Provide the [x, y] coordinate of the cell's center where the given text is located.  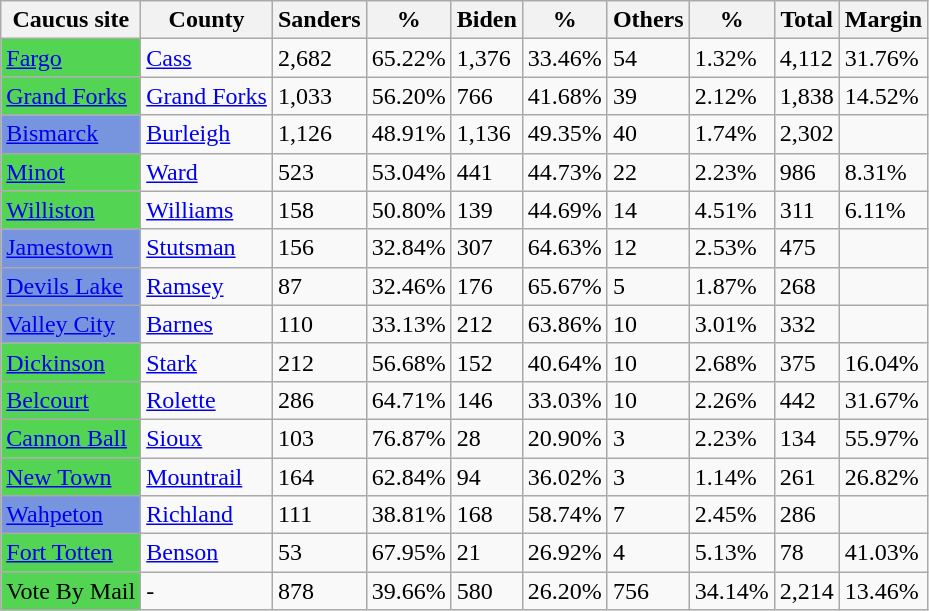
307 [486, 248]
21 [486, 553]
2.68% [732, 362]
Burleigh [207, 134]
Jamestown [71, 248]
580 [486, 591]
87 [319, 286]
16.04% [883, 362]
168 [486, 515]
311 [806, 210]
14.52% [883, 96]
1,838 [806, 96]
442 [806, 400]
158 [319, 210]
Williams [207, 210]
1,136 [486, 134]
Others [648, 20]
44.69% [564, 210]
523 [319, 172]
76.87% [408, 438]
2.53% [732, 248]
26.20% [564, 591]
Minot [71, 172]
62.84% [408, 477]
22 [648, 172]
39.66% [408, 591]
6.11% [883, 210]
Cass [207, 58]
1,376 [486, 58]
4,112 [806, 58]
8.31% [883, 172]
58.74% [564, 515]
67.95% [408, 553]
34.14% [732, 591]
28 [486, 438]
26.82% [883, 477]
Sanders [319, 20]
53.04% [408, 172]
2,302 [806, 134]
Ramsey [207, 286]
36.02% [564, 477]
2.45% [732, 515]
1.14% [732, 477]
20.90% [564, 438]
38.81% [408, 515]
Dickinson [71, 362]
Stark [207, 362]
48.91% [408, 134]
2.12% [732, 96]
Margin [883, 20]
441 [486, 172]
Belcourt [71, 400]
4 [648, 553]
31.76% [883, 58]
56.68% [408, 362]
1,126 [319, 134]
110 [319, 324]
268 [806, 286]
41.68% [564, 96]
Benson [207, 553]
Williston [71, 210]
40 [648, 134]
1.32% [732, 58]
152 [486, 362]
5 [648, 286]
33.46% [564, 58]
32.46% [408, 286]
756 [648, 591]
1,033 [319, 96]
New Town [71, 477]
55.97% [883, 438]
139 [486, 210]
Fargo [71, 58]
1.87% [732, 286]
5.13% [732, 553]
Wahpeton [71, 515]
53 [319, 553]
Bismarck [71, 134]
63.86% [564, 324]
878 [319, 591]
- [207, 591]
41.03% [883, 553]
50.80% [408, 210]
103 [319, 438]
26.92% [564, 553]
31.67% [883, 400]
111 [319, 515]
94 [486, 477]
Mountrail [207, 477]
64.71% [408, 400]
2.26% [732, 400]
156 [319, 248]
54 [648, 58]
2,214 [806, 591]
40.64% [564, 362]
32.84% [408, 248]
Devils Lake [71, 286]
33.13% [408, 324]
64.63% [564, 248]
Sioux [207, 438]
44.73% [564, 172]
Barnes [207, 324]
Caucus site [71, 20]
4.51% [732, 210]
176 [486, 286]
134 [806, 438]
56.20% [408, 96]
39 [648, 96]
Richland [207, 515]
County [207, 20]
1.74% [732, 134]
65.67% [564, 286]
475 [806, 248]
146 [486, 400]
7 [648, 515]
766 [486, 96]
14 [648, 210]
49.35% [564, 134]
2,682 [319, 58]
332 [806, 324]
13.46% [883, 591]
Ward [207, 172]
Vote By Mail [71, 591]
Biden [486, 20]
78 [806, 553]
261 [806, 477]
65.22% [408, 58]
164 [319, 477]
Cannon Ball [71, 438]
Fort Totten [71, 553]
Stutsman [207, 248]
375 [806, 362]
986 [806, 172]
3.01% [732, 324]
Valley City [71, 324]
33.03% [564, 400]
Total [806, 20]
Rolette [207, 400]
12 [648, 248]
